Determine the [X, Y] coordinate at the center of the cell enclosing the given text.  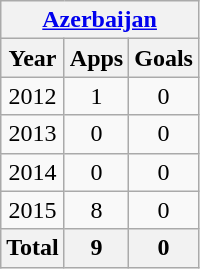
2015 [33, 210]
Azerbaijan [100, 20]
8 [96, 210]
2013 [33, 134]
9 [96, 248]
Goals [164, 58]
1 [96, 96]
Total [33, 248]
2014 [33, 172]
2012 [33, 96]
Year [33, 58]
Apps [96, 58]
